Capture the cell that displays the provided text and extract its [X, Y] central coordinate. 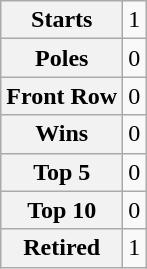
Front Row [62, 96]
Top 10 [62, 210]
Top 5 [62, 172]
Wins [62, 134]
Starts [62, 20]
Poles [62, 58]
Retired [62, 248]
